Pinpoint the cell where the given text exists, returning its (X, Y) midpoint coordinate. 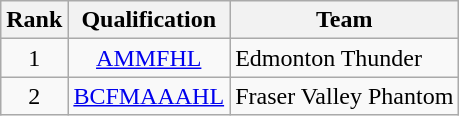
1 (34, 58)
Fraser Valley Phantom (344, 96)
Team (344, 20)
Rank (34, 20)
Qualification (149, 20)
BCFMAAAHL (149, 96)
AMMFHL (149, 58)
2 (34, 96)
Edmonton Thunder (344, 58)
